Scan for the cell matching the given text and deliver its (x, y) coordinate at center. 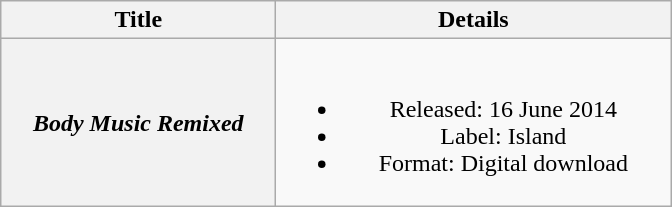
Released: 16 June 2014Label: IslandFormat: Digital download (474, 122)
Title (138, 20)
Details (474, 20)
Body Music Remixed (138, 122)
